Pinpoint the cell where the given text exists, returning its (x, y) midpoint coordinate. 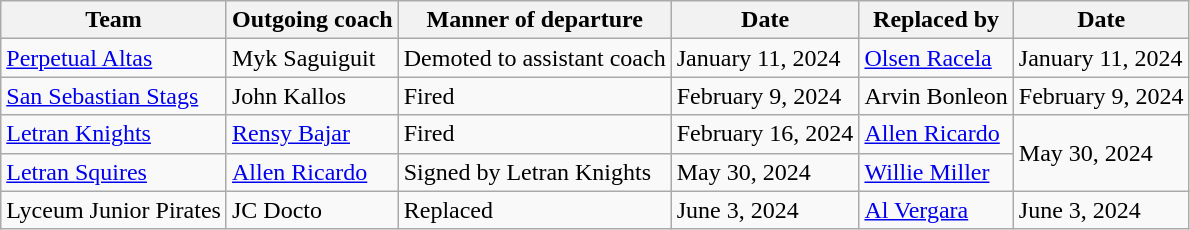
Rensy Bajar (312, 134)
Replaced (534, 210)
Olsen Racela (936, 58)
John Kallos (312, 96)
JC Docto (312, 210)
Signed by Letran Knights (534, 172)
Perpetual Altas (114, 58)
February 16, 2024 (765, 134)
Outgoing coach (312, 20)
Willie Miller (936, 172)
Manner of departure (534, 20)
Demoted to assistant coach (534, 58)
Letran Squires (114, 172)
Al Vergara (936, 210)
San Sebastian Stags (114, 96)
Letran Knights (114, 134)
Replaced by (936, 20)
Arvin Bonleon (936, 96)
Team (114, 20)
Myk Saguiguit (312, 58)
Lyceum Junior Pirates (114, 210)
